Determine the (X, Y) coordinate at the center of the cell enclosing the given text.  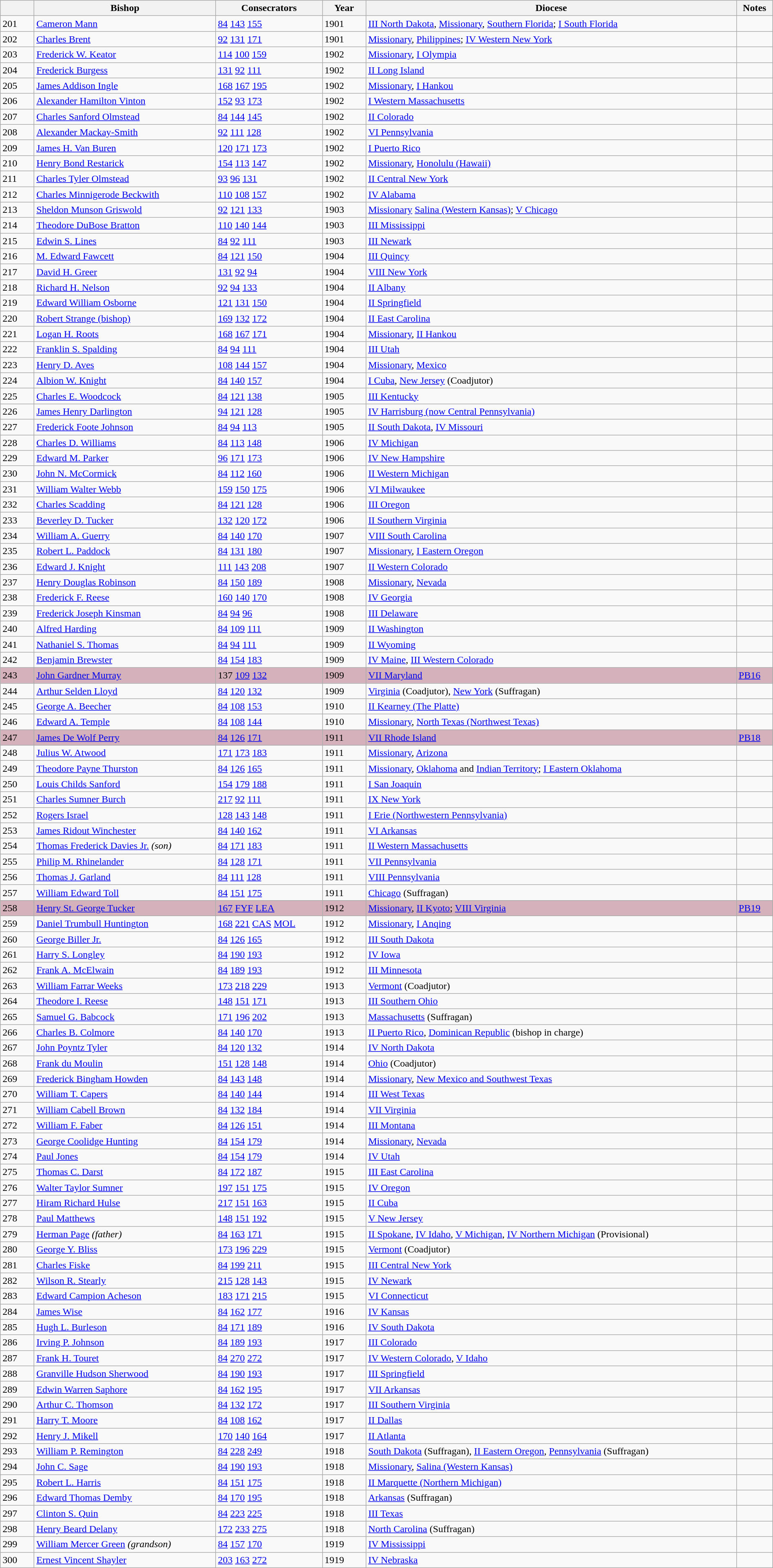
II Colorado (551, 117)
205 (17, 86)
231 (17, 489)
93 96 131 (269, 179)
IV South Dakota (551, 1327)
Hiram Richard Hulse (125, 1203)
VI Pennsylvania (551, 132)
160 140 170 (269, 598)
Sheldon Munson Griswold (125, 210)
296 (17, 1498)
VIII New York (551, 272)
274 (17, 1156)
Philip M. Rhinelander (125, 861)
IV Alabama (551, 194)
288 (17, 1374)
III Mississippi (551, 225)
II Western Michigan (551, 474)
268 (17, 1063)
201 (17, 24)
Henry Bond Restarick (125, 163)
214 (17, 225)
215 128 143 (269, 1281)
225 (17, 396)
263 (17, 986)
John C. Sage (125, 1467)
217 92 111 (269, 799)
84 140 162 (269, 830)
Granville Hudson Sherwood (125, 1374)
II East Carolina (551, 318)
94 121 128 (269, 411)
299 (17, 1544)
Diocese (551, 8)
II Central New York (551, 179)
260 (17, 939)
249 (17, 769)
275 (17, 1172)
III North Dakota, Missionary, Southern Florida; I South Florida (551, 24)
I Western Massachusetts (551, 101)
Missionary, New Mexico and Southwest Texas (551, 1079)
84 270 272 (269, 1358)
237 (17, 582)
Robert Strange (bishop) (125, 318)
246 (17, 722)
235 (17, 551)
III Oregon (551, 505)
II Western Massachusetts (551, 846)
223 (17, 365)
IV New Hampshire (551, 458)
Arthur C. Thomson (125, 1405)
III Kentucky (551, 396)
Benjamin Brewster (125, 660)
III South Dakota (551, 939)
Irving P. Johnson (125, 1343)
Harry T. Moore (125, 1420)
229 (17, 458)
VII Virginia (551, 1110)
Thomas Frederick Davies Jr. (son) (125, 846)
Frederick W. Keator (125, 55)
Missionary, I Olympia (551, 55)
IV Harrisburg (now Central Pennsylvania) (551, 411)
219 (17, 303)
IV Kansas (551, 1312)
John Poyntz Tyler (125, 1048)
250 (17, 784)
II Puerto Rico, Dominican Republic (bishop in charge) (551, 1032)
226 (17, 411)
Charles Scadding (125, 505)
William T. Capers (125, 1094)
286 (17, 1343)
II Albany (551, 287)
84 132 184 (269, 1110)
III Southern Virginia (551, 1405)
David H. Greer (125, 272)
227 (17, 427)
Beverley D. Tucker (125, 520)
84 132 172 (269, 1405)
Missionary, Honolulu (Hawaii) (551, 163)
III Newark (551, 241)
84 113 148 (269, 442)
284 (17, 1312)
William Mercer Green (grandson) (125, 1544)
216 (17, 256)
278 (17, 1219)
Arthur Selden Lloyd (125, 691)
245 (17, 707)
84 163 171 (269, 1234)
84 108 162 (269, 1420)
Julius W. Atwood (125, 753)
Frank A. McElwain (125, 970)
84 143 148 (269, 1079)
Paul Jones (125, 1156)
Missionary, Salina (Western Kansas) (551, 1467)
287 (17, 1358)
234 (17, 536)
84 94 96 (269, 613)
Missionary, Oklahoma and Indian Territory; I Eastern Oklahoma (551, 769)
PB18 (754, 738)
84 171 189 (269, 1327)
217 151 163 (269, 1203)
William Farrar Weeks (125, 986)
84 170 195 (269, 1498)
Theodore I. Reese (125, 1001)
148 151 192 (269, 1219)
148 151 171 (269, 1001)
Nathaniel S. Thomas (125, 644)
VIII Pennsylvania (551, 877)
Missionary, I Hankou (551, 86)
220 (17, 318)
III Springfield (551, 1374)
Missionary, I Eastern Oregon (551, 551)
232 (17, 505)
VII Arkansas (551, 1389)
197 151 175 (269, 1188)
III West Texas (551, 1094)
Virginia (Coadjutor), New York (Suffragan) (551, 691)
Henry Douglas Robinson (125, 582)
264 (17, 1001)
265 (17, 1017)
Alexander Hamilton Vinton (125, 101)
84 94 113 (269, 427)
Henry Beard Delany (125, 1529)
84 108 153 (269, 707)
James H. Van Buren (125, 148)
84 121 138 (269, 396)
132 120 172 (269, 520)
204 (17, 70)
84 144 145 (269, 117)
Theodore DuBose Bratton (125, 225)
84 162 195 (269, 1389)
277 (17, 1203)
262 (17, 970)
84 121 128 (269, 505)
159 150 175 (269, 489)
William F. Faber (125, 1125)
84 131 180 (269, 551)
Herman Page (father) (125, 1234)
III Quincy (551, 256)
243 (17, 675)
William Cabell Brown (125, 1110)
285 (17, 1327)
Edwin S. Lines (125, 241)
Frederick Foote Johnson (125, 427)
Robert L. Harris (125, 1482)
Clinton S. Quin (125, 1513)
Paul Matthews (125, 1219)
300 (17, 1560)
168 221 CAS MOL (269, 923)
228 (17, 442)
213 (17, 210)
William P. Remington (125, 1451)
151 128 148 (269, 1063)
108 144 157 (269, 365)
Henry St. George Tucker (125, 908)
236 (17, 567)
PB16 (754, 675)
III Southern Ohio (551, 1001)
VII Rhode Island (551, 738)
254 (17, 846)
84 140 144 (269, 1094)
Edward A. Temple (125, 722)
291 (17, 1420)
Alfred Harding (125, 629)
I Puerto Rico (551, 148)
Frederick Bingham Howden (125, 1079)
92 131 171 (269, 39)
183 171 215 (269, 1296)
Harry S. Longley (125, 955)
Charles E. Woodcock (125, 396)
261 (17, 955)
Edward M. Parker (125, 458)
Charles Brent (125, 39)
II Western Colorado (551, 567)
230 (17, 474)
252 (17, 815)
171 173 183 (269, 753)
III Utah (551, 349)
172 233 275 (269, 1529)
84 121 150 (269, 256)
IV Michigan (551, 442)
242 (17, 660)
270 (17, 1094)
203 163 272 (269, 1560)
Missionary, II Hankou (551, 334)
110 108 157 (269, 194)
280 (17, 1250)
293 (17, 1451)
Franklin S. Spalding (125, 349)
Missionary Salina (Western Kansas); V Chicago (551, 210)
IX New York (551, 799)
154 179 188 (269, 784)
292 (17, 1435)
Ohio (Coadjutor) (551, 1063)
I Erie (Northwestern Pennsylvania) (551, 815)
North Carolina (Suffragan) (551, 1529)
241 (17, 644)
II Spokane, IV Idaho, V Michigan, IV Northern Michigan (Provisional) (551, 1234)
Logan H. Roots (125, 334)
255 (17, 861)
Charles Fiske (125, 1265)
Chicago (Suffragan) (551, 892)
Frank du Moulin (125, 1063)
154 113 147 (269, 163)
207 (17, 117)
152 93 173 (269, 101)
84 199 211 (269, 1265)
131 92 94 (269, 272)
Wilson R. Stearly (125, 1281)
Thomas J. Garland (125, 877)
92 121 133 (269, 210)
William Walter Webb (125, 489)
II Springfield (551, 303)
III Texas (551, 1513)
Frederick F. Reese (125, 598)
269 (17, 1079)
110 140 144 (269, 225)
II Dallas (551, 1420)
84 228 249 (269, 1451)
84 112 160 (269, 474)
84 143 155 (269, 24)
Charles D. Williams (125, 442)
VII Maryland (551, 675)
171 196 202 (269, 1017)
Hugh L. Burleson (125, 1327)
297 (17, 1513)
276 (17, 1188)
84 150 189 (269, 582)
Samuel G. Babcock (125, 1017)
III Montana (551, 1125)
279 (17, 1234)
84 171 183 (269, 846)
Frederick Burgess (125, 70)
92 94 133 (269, 287)
William Edward Toll (125, 892)
84 108 144 (269, 722)
92 111 128 (269, 132)
Consecrators (269, 8)
168 167 195 (269, 86)
256 (17, 877)
Arkansas (Suffragan) (551, 1498)
II Atlanta (551, 1435)
128 143 148 (269, 815)
84 109 111 (269, 629)
Edward Thomas Demby (125, 1498)
IV Nebraska (551, 1560)
282 (17, 1281)
George Biller Jr. (125, 939)
Charles B. Colmore (125, 1032)
96 171 173 (269, 458)
III Colorado (551, 1343)
II Wyoming (551, 644)
259 (17, 923)
Daniel Trumbull Huntington (125, 923)
84 154 183 (269, 660)
Frank H. Touret (125, 1358)
Edwin Warren Saphore (125, 1389)
John N. McCormick (125, 474)
George A. Beecher (125, 707)
Edward Campion Acheson (125, 1296)
206 (17, 101)
120 171 173 (269, 148)
84 126 151 (269, 1125)
211 (17, 179)
George Y. Bliss (125, 1250)
239 (17, 613)
283 (17, 1296)
84 128 171 (269, 861)
Walter Taylor Sumner (125, 1188)
Missionary, North Texas (Northwest Texas) (551, 722)
William A. Guerry (125, 536)
248 (17, 753)
167 FYF LEA (269, 908)
84 162 177 (269, 1312)
IV Iowa (551, 955)
Missionary, II Kyoto; VIII Virginia (551, 908)
Edward William Osborne (125, 303)
VIII South Carolina (551, 536)
238 (17, 598)
Year (344, 8)
George Coolidge Hunting (125, 1141)
Charles Minnigerode Beckwith (125, 194)
Edward J. Knight (125, 567)
II Long Island (551, 70)
289 (17, 1389)
294 (17, 1467)
84 92 111 (269, 241)
217 (17, 272)
290 (17, 1405)
IV Utah (551, 1156)
84 126 171 (269, 738)
233 (17, 520)
114 100 159 (269, 55)
III Delaware (551, 613)
Charles Tyler Olmstead (125, 179)
II Kearney (The Platte) (551, 707)
James Henry Darlington (125, 411)
272 (17, 1125)
Frederick Joseph Kinsman (125, 613)
221 (17, 334)
258 (17, 908)
Henry J. Mikell (125, 1435)
244 (17, 691)
Missionary, I Anqing (551, 923)
266 (17, 1032)
Missionary, Mexico (551, 365)
III East Carolina (551, 1172)
218 (17, 287)
Theodore Payne Thurston (125, 769)
257 (17, 892)
84 223 225 (269, 1513)
John Gardner Murray (125, 675)
202 (17, 39)
VI Connecticut (551, 1296)
281 (17, 1265)
IV Maine, III Western Colorado (551, 660)
IV Western Colorado, V Idaho (551, 1358)
IV Newark (551, 1281)
IV Oregon (551, 1188)
251 (17, 799)
Albion W. Knight (125, 380)
James Addison Ingle (125, 86)
209 (17, 148)
James Wise (125, 1312)
222 (17, 349)
Alexander Mackay-Smith (125, 132)
84 140 157 (269, 380)
Ernest Vincent Shayler (125, 1560)
253 (17, 830)
210 (17, 163)
Richard H. Nelson (125, 287)
III Minnesota (551, 970)
271 (17, 1110)
II Southern Virginia (551, 520)
247 (17, 738)
168 167 171 (269, 334)
111 143 208 (269, 567)
III Central New York (551, 1265)
II Washington (551, 629)
Rogers Israel (125, 815)
VII Pennsylvania (551, 861)
137 109 132 (269, 675)
121 131 150 (269, 303)
I San Joaquin (551, 784)
Louis Childs Sanford (125, 784)
Notes (754, 8)
Cameron Mann (125, 24)
Henry D. Aves (125, 365)
II Cuba (551, 1203)
273 (17, 1141)
170 140 164 (269, 1435)
131 92 111 (269, 70)
295 (17, 1482)
VI Milwaukee (551, 489)
Thomas C. Darst (125, 1172)
212 (17, 194)
Massachusetts (Suffragan) (551, 1017)
Missionary, Philippines; IV Western New York (551, 39)
169 132 172 (269, 318)
VI Arkansas (551, 830)
II South Dakota, IV Missouri (551, 427)
84 111 128 (269, 877)
IV Georgia (551, 598)
Charles Sanford Olmstead (125, 117)
V New Jersey (551, 1219)
IV Mississippi (551, 1544)
Bishop (125, 8)
IV North Dakota (551, 1048)
James De Wolf Perry (125, 738)
South Dakota (Suffragan), II Eastern Oregon, Pennsylvania (Suffragan) (551, 1451)
II Marquette (Northern Michigan) (551, 1482)
PB19 (754, 908)
Charles Sumner Burch (125, 799)
M. Edward Fawcett (125, 256)
203 (17, 55)
84 157 170 (269, 1544)
215 (17, 241)
240 (17, 629)
Robert L. Paddock (125, 551)
173 218 229 (269, 986)
173 196 229 (269, 1250)
Missionary, Arizona (551, 753)
James Ridout Winchester (125, 830)
224 (17, 380)
84 172 187 (269, 1172)
298 (17, 1529)
267 (17, 1048)
I Cuba, New Jersey (Coadjutor) (551, 380)
208 (17, 132)
